Return the (x, y) coordinate for the center point of the cell that contains the specified text.  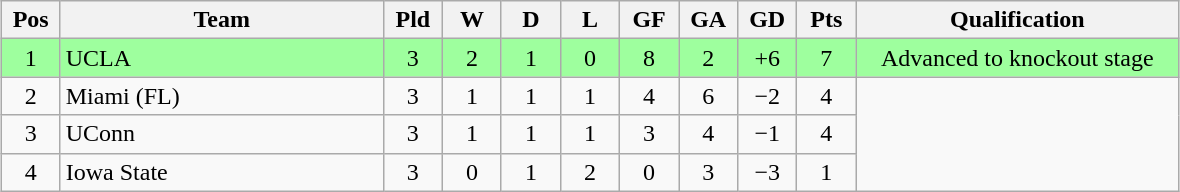
UConn (222, 134)
UCLA (222, 58)
8 (650, 58)
Iowa State (222, 172)
Pts (826, 20)
7 (826, 58)
D (530, 20)
−2 (768, 96)
L (590, 20)
Advanced to knockout stage (1018, 58)
+6 (768, 58)
−3 (768, 172)
Team (222, 20)
GF (650, 20)
GD (768, 20)
Miami (FL) (222, 96)
Pld (412, 20)
Qualification (1018, 20)
−1 (768, 134)
6 (708, 96)
GA (708, 20)
Pos (30, 20)
W (472, 20)
